Output the [x, y] coordinate of the center of the cell containing the given text.  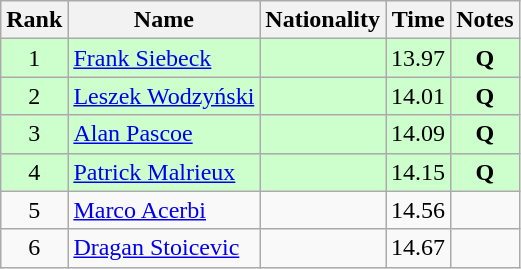
Dragan Stoicevic [164, 248]
14.15 [418, 172]
14.09 [418, 134]
1 [34, 58]
14.56 [418, 210]
13.97 [418, 58]
Frank Siebeck [164, 58]
Patrick Malrieux [164, 172]
5 [34, 210]
Time [418, 20]
Leszek Wodzyński [164, 96]
14.01 [418, 96]
14.67 [418, 248]
2 [34, 96]
Nationality [323, 20]
Name [164, 20]
Notes [485, 20]
Alan Pascoe [164, 134]
3 [34, 134]
Marco Acerbi [164, 210]
6 [34, 248]
Rank [34, 20]
4 [34, 172]
